From the cell containing the given text, extract its center point as (X, Y) coordinate. 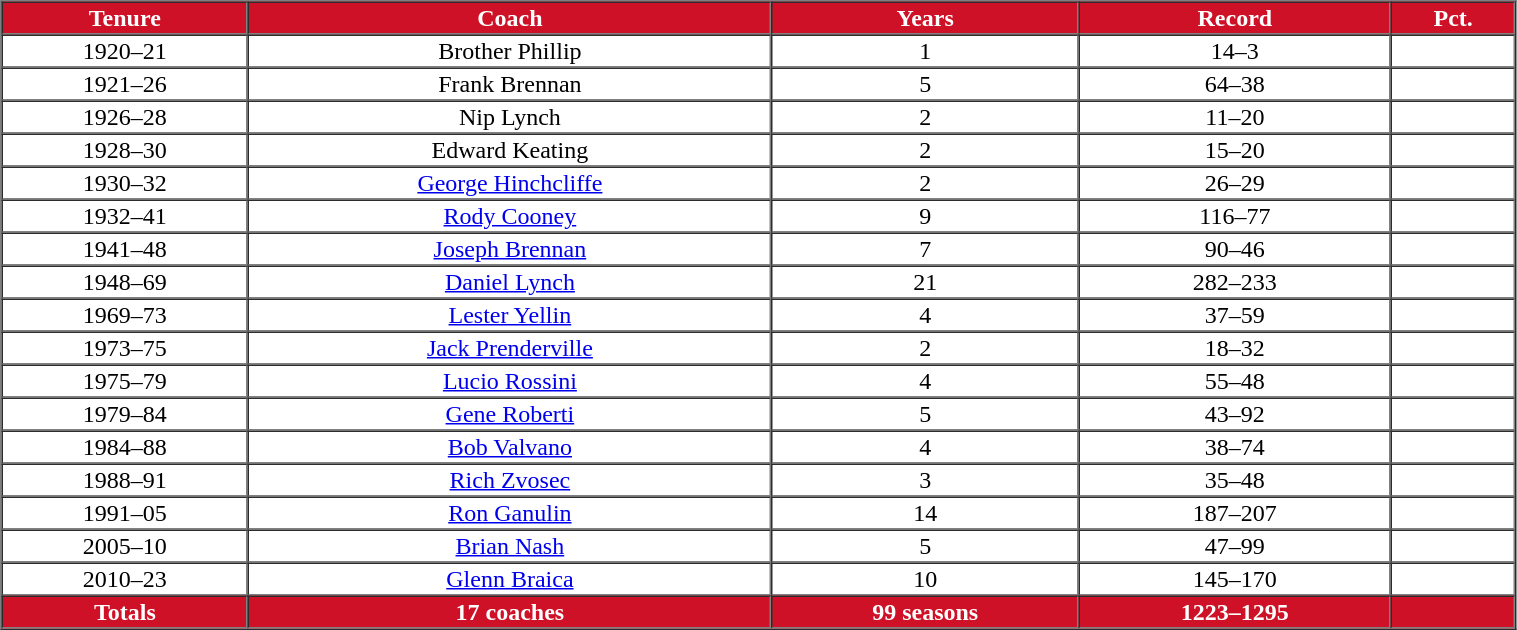
Coach (510, 18)
64–38 (1235, 84)
2010–23 (126, 578)
1988–91 (126, 480)
18–32 (1235, 348)
9 (926, 216)
3 (926, 480)
Bob Valvano (510, 446)
Ron Ganulin (510, 512)
Rody Cooney (510, 216)
Record (1235, 18)
Pct. (1453, 18)
43–92 (1235, 414)
Daniel Lynch (510, 282)
Brother Phillip (510, 50)
35–48 (1235, 480)
145–170 (1235, 578)
Tenure (126, 18)
1932–41 (126, 216)
1991–05 (126, 512)
7 (926, 248)
90–46 (1235, 248)
1948–69 (126, 282)
99 seasons (926, 612)
47–99 (1235, 546)
Jack Prenderville (510, 348)
187–207 (1235, 512)
1 (926, 50)
Joseph Brennan (510, 248)
10 (926, 578)
1941–48 (126, 248)
Lucio Rossini (510, 380)
Years (926, 18)
116–77 (1235, 216)
Gene Roberti (510, 414)
11–20 (1235, 116)
14–3 (1235, 50)
1984–88 (126, 446)
George Hinchcliffe (510, 182)
2005–10 (126, 546)
38–74 (1235, 446)
1930–32 (126, 182)
Lester Yellin (510, 314)
Edward Keating (510, 150)
55–48 (1235, 380)
Brian Nash (510, 546)
1223–1295 (1235, 612)
1975–79 (126, 380)
Nip Lynch (510, 116)
1926–28 (126, 116)
1973–75 (126, 348)
14 (926, 512)
Rich Zvosec (510, 480)
1921–26 (126, 84)
Glenn Braica (510, 578)
1928–30 (126, 150)
15–20 (1235, 150)
17 coaches (510, 612)
37–59 (1235, 314)
26–29 (1235, 182)
Totals (126, 612)
1979–84 (126, 414)
21 (926, 282)
Frank Brennan (510, 84)
1920–21 (126, 50)
282–233 (1235, 282)
1969–73 (126, 314)
